Capture the cell that displays the provided text and extract its [x, y] central coordinate. 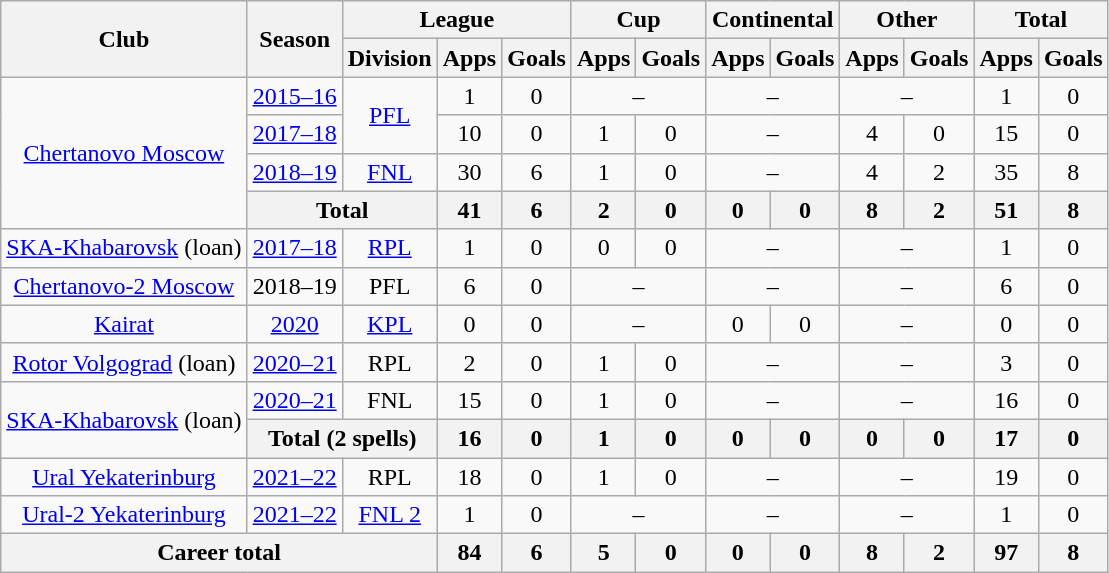
Ural-2 Yekaterinburg [124, 515]
Club [124, 39]
Other [907, 20]
30 [469, 172]
5 [603, 553]
Ural Yekaterinburg [124, 477]
Chertanovo-2 Moscow [124, 286]
10 [469, 134]
Continental [773, 20]
51 [1006, 210]
Kairat [124, 324]
Division [390, 58]
2015–16 [294, 96]
3 [1006, 362]
FNL 2 [390, 515]
19 [1006, 477]
17 [1006, 438]
18 [469, 477]
41 [469, 210]
Total (2 spells) [342, 438]
Season [294, 39]
KPL [390, 324]
Chertanovo Moscow [124, 153]
97 [1006, 553]
League [456, 20]
Cup [638, 20]
35 [1006, 172]
Career total [219, 553]
84 [469, 553]
Rotor Volgograd (loan) [124, 362]
2020 [294, 324]
